Scan for the cell matching the given text and deliver its (X, Y) coordinate at center. 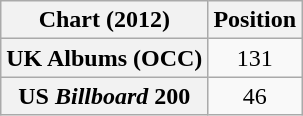
Chart (2012) (104, 20)
46 (255, 96)
131 (255, 58)
US Billboard 200 (104, 96)
UK Albums (OCC) (104, 58)
Position (255, 20)
